Identify which cell holds the provided text, then report its [X, Y] central coordinate. 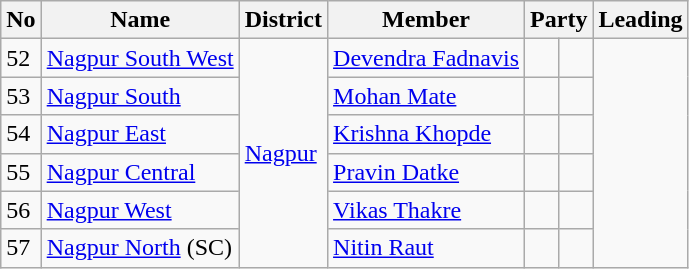
Krishna Khopde [426, 134]
56 [21, 210]
No [21, 20]
Nagpur [283, 153]
54 [21, 134]
53 [21, 96]
Nagpur West [140, 210]
55 [21, 172]
Nagpur East [140, 134]
Member [426, 20]
Name [140, 20]
Pravin Datke [426, 172]
57 [21, 248]
52 [21, 58]
Nagpur North (SC) [140, 248]
Mohan Mate [426, 96]
District [283, 20]
Leading [640, 20]
Nitin Raut [426, 248]
Nagpur Central [140, 172]
Devendra Fadnavis [426, 58]
Nagpur South West [140, 58]
Vikas Thakre [426, 210]
Party [559, 20]
Nagpur South [140, 96]
